Capture the cell that displays the provided text and extract its [X, Y] central coordinate. 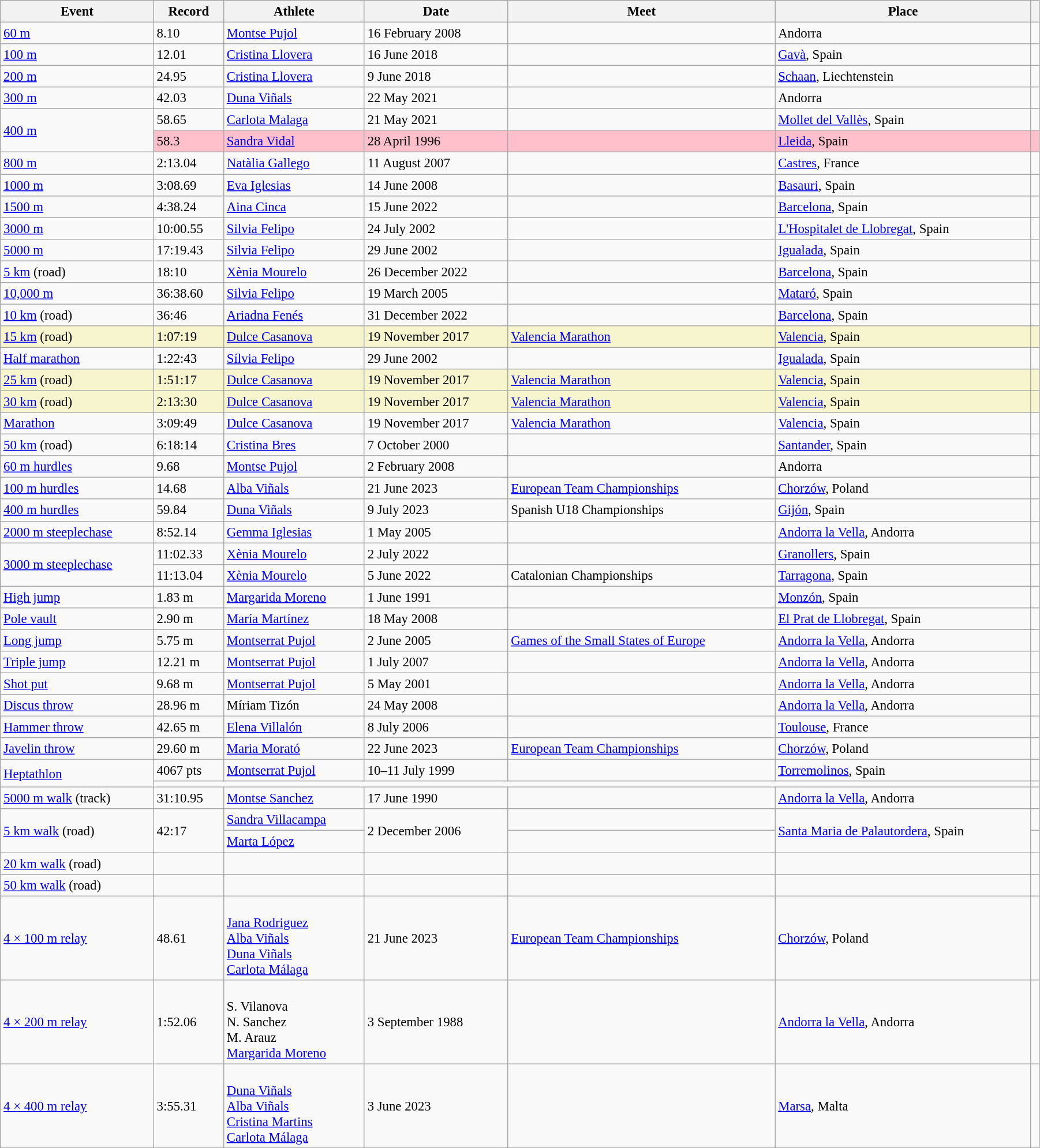
5 May 2001 [436, 684]
Athlete [294, 12]
9.68 [188, 467]
Meet [642, 12]
17 June 1990 [436, 798]
42:17 [188, 831]
4:38.24 [188, 207]
5 km (road) [77, 272]
Montse Sanchez [294, 798]
Alba Viñals [294, 489]
24.95 [188, 77]
6:18:14 [188, 445]
5 km walk (road) [77, 831]
50 km (road) [77, 445]
Long jump [77, 640]
3000 m [77, 228]
Santander, Spain [903, 445]
7 October 2000 [436, 445]
L'Hospitalet de Llobregat, Spain [903, 228]
Record [188, 12]
11:13.04 [188, 575]
Gavà, Spain [903, 55]
42.03 [188, 98]
8.10 [188, 33]
3 September 1988 [436, 1022]
16 February 2008 [436, 33]
2.90 m [188, 619]
15 June 2022 [436, 207]
12.01 [188, 55]
10:00.55 [188, 228]
300 m [77, 98]
17:19.43 [188, 250]
Catalonian Championships [642, 575]
High jump [77, 597]
12.21 m [188, 662]
2000 m steeplechase [77, 532]
11:02.33 [188, 554]
11 August 2007 [436, 163]
1:22:43 [188, 358]
Hammer throw [77, 727]
36:46 [188, 315]
Jana RodriguezAlba ViñalsDuna ViñalsCarlota Málaga [294, 938]
2 February 2008 [436, 467]
Elena Villalón [294, 727]
Event [77, 12]
Spanish U18 Championships [642, 511]
1500 m [77, 207]
El Prat de Llobregat, Spain [903, 619]
20 km walk (road) [77, 864]
Schaan, Liechtenstein [903, 77]
1:52.06 [188, 1022]
59.84 [188, 511]
1 June 1991 [436, 597]
9.68 m [188, 684]
5000 m [77, 250]
8:52.14 [188, 532]
Carlota Malaga [294, 120]
200 m [77, 77]
100 m [77, 55]
31:10.95 [188, 798]
19 March 2005 [436, 294]
Sandra Vidal [294, 141]
Heptathlon [77, 774]
58.65 [188, 120]
1000 m [77, 185]
18:10 [188, 272]
Lleida, Spain [903, 141]
1.83 m [188, 597]
9 June 2018 [436, 77]
Gijón, Spain [903, 511]
Castres, France [903, 163]
1 May 2005 [436, 532]
800 m [77, 163]
Games of the Small States of Europe [642, 640]
28 April 1996 [436, 141]
1:51:17 [188, 380]
22 May 2021 [436, 98]
36:38.60 [188, 294]
Monzón, Spain [903, 597]
Santa Maria de Palautordera, Spain [903, 831]
48.61 [188, 938]
Ariadna Fenés [294, 315]
María Martínez [294, 619]
Marathon [77, 423]
Place [903, 12]
29.60 m [188, 749]
22 June 2023 [436, 749]
Toulouse, France [903, 727]
Mollet del Vallès, Spain [903, 120]
Tarragona, Spain [903, 575]
2 July 2022 [436, 554]
Triple jump [77, 662]
1 July 2007 [436, 662]
10–11 July 1999 [436, 771]
Marsa, Malta [903, 1106]
10,000 m [77, 294]
Marta López [294, 842]
21 May 2021 [436, 120]
14 June 2008 [436, 185]
Margarida Moreno [294, 597]
400 m [77, 130]
Basauri, Spain [903, 185]
16 June 2018 [436, 55]
Aina Cinca [294, 207]
Granollers, Spain [903, 554]
2:13.04 [188, 163]
60 m hurdles [77, 467]
42.65 m [188, 727]
S. VilanovaN. SanchezM. ArauzMargarida Moreno [294, 1022]
4 × 400 m relay [77, 1106]
Discus throw [77, 706]
3:55.31 [188, 1106]
60 m [77, 33]
2 June 2005 [436, 640]
Date [436, 12]
2 December 2006 [436, 831]
31 December 2022 [436, 315]
Mataró, Spain [903, 294]
Maria Morató [294, 749]
18 May 2008 [436, 619]
26 December 2022 [436, 272]
25 km (road) [77, 380]
5 June 2022 [436, 575]
14.68 [188, 489]
1:07:19 [188, 337]
Duna ViñalsAlba ViñalsCristina MartinsCarlota Málaga [294, 1106]
4 × 200 m relay [77, 1022]
400 m hurdles [77, 511]
24 July 2002 [436, 228]
28.96 m [188, 706]
50 km walk (road) [77, 885]
3000 m steeplechase [77, 564]
3 June 2023 [436, 1106]
Pole vault [77, 619]
Shot put [77, 684]
5000 m walk (track) [77, 798]
24 May 2008 [436, 706]
Gemma Iglesias [294, 532]
Natàlia Gallego [294, 163]
Half marathon [77, 358]
Cristina Bres [294, 445]
4 × 100 m relay [77, 938]
3:08.69 [188, 185]
15 km (road) [77, 337]
10 km (road) [77, 315]
8 July 2006 [436, 727]
Sílvia Felipo [294, 358]
30 km (road) [77, 402]
Sandra Villacampa [294, 820]
4067 pts [188, 771]
Javelin throw [77, 749]
Míriam Tizón [294, 706]
Torremolinos, Spain [903, 771]
2:13:30 [188, 402]
5.75 m [188, 640]
58.3 [188, 141]
100 m hurdles [77, 489]
9 July 2023 [436, 511]
Eva Iglesias [294, 185]
3:09:49 [188, 423]
